Search for the cell housing the specified text and yield its (X, Y) center coordinate. 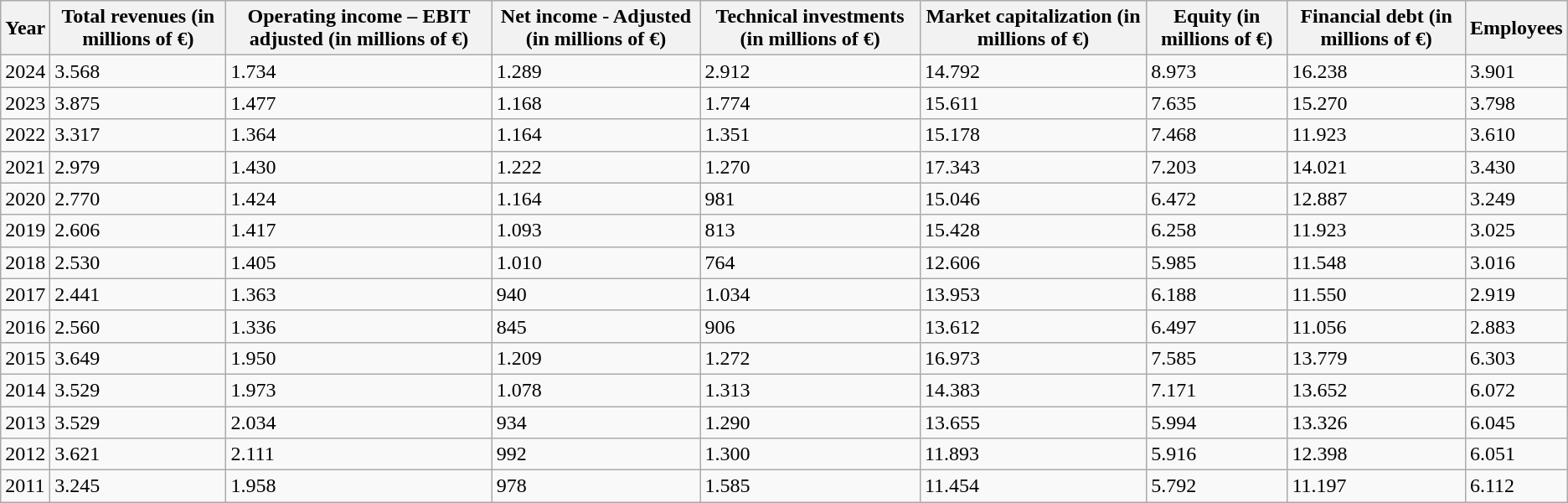
11.056 (1377, 326)
13.652 (1377, 390)
Net income - Adjusted (in millions of €) (596, 29)
2.770 (138, 199)
1.734 (358, 71)
2.979 (138, 167)
11.893 (1033, 454)
11.550 (1377, 294)
16.238 (1377, 71)
8.973 (1217, 71)
1.364 (358, 135)
1.585 (811, 486)
1.010 (596, 262)
1.313 (811, 390)
7.203 (1217, 167)
6.497 (1217, 326)
13.953 (1033, 294)
813 (811, 231)
7.585 (1217, 358)
12.606 (1033, 262)
764 (811, 262)
13.655 (1033, 422)
6.303 (1516, 358)
1.430 (358, 167)
Operating income – EBIT adjusted (in millions of €) (358, 29)
14.021 (1377, 167)
2018 (25, 262)
3.430 (1516, 167)
1.351 (811, 135)
2020 (25, 199)
2014 (25, 390)
Year (25, 29)
6.258 (1217, 231)
981 (811, 199)
2012 (25, 454)
2.883 (1516, 326)
2.441 (138, 294)
3.649 (138, 358)
12.398 (1377, 454)
13.326 (1377, 422)
1.950 (358, 358)
2.111 (358, 454)
Total revenues (in millions of €) (138, 29)
7.171 (1217, 390)
2019 (25, 231)
3.621 (138, 454)
Financial debt (in millions of €) (1377, 29)
3.016 (1516, 262)
2.560 (138, 326)
1.078 (596, 390)
1.417 (358, 231)
5.792 (1217, 486)
906 (811, 326)
934 (596, 422)
Equity (in millions of €) (1217, 29)
1.336 (358, 326)
2013 (25, 422)
1.405 (358, 262)
6.112 (1516, 486)
1.774 (811, 103)
5.994 (1217, 422)
6.045 (1516, 422)
12.887 (1377, 199)
1.300 (811, 454)
6.051 (1516, 454)
2.530 (138, 262)
1.209 (596, 358)
1.168 (596, 103)
Technical investments (in millions of €) (811, 29)
2021 (25, 167)
7.468 (1217, 135)
3.901 (1516, 71)
3.568 (138, 71)
2023 (25, 103)
1.222 (596, 167)
5.985 (1217, 262)
978 (596, 486)
1.424 (358, 199)
15.178 (1033, 135)
11.197 (1377, 486)
2.034 (358, 422)
1.272 (811, 358)
14.792 (1033, 71)
2015 (25, 358)
2017 (25, 294)
2011 (25, 486)
940 (596, 294)
14.383 (1033, 390)
3.317 (138, 135)
13.779 (1377, 358)
6.472 (1217, 199)
5.916 (1217, 454)
2.912 (811, 71)
3.610 (1516, 135)
15.270 (1377, 103)
1.093 (596, 231)
15.046 (1033, 199)
2016 (25, 326)
1.363 (358, 294)
2.606 (138, 231)
17.343 (1033, 167)
2024 (25, 71)
Employees (1516, 29)
3.875 (138, 103)
2.919 (1516, 294)
1.034 (811, 294)
1.973 (358, 390)
3.245 (138, 486)
16.973 (1033, 358)
6.072 (1516, 390)
1.290 (811, 422)
1.477 (358, 103)
1.289 (596, 71)
Market capitalization (in millions of €) (1033, 29)
11.548 (1377, 262)
11.454 (1033, 486)
6.188 (1217, 294)
15.428 (1033, 231)
2022 (25, 135)
15.611 (1033, 103)
845 (596, 326)
7.635 (1217, 103)
992 (596, 454)
1.958 (358, 486)
1.270 (811, 167)
3.249 (1516, 199)
13.612 (1033, 326)
3.025 (1516, 231)
3.798 (1516, 103)
